Determine the (x, y) coordinate at the center of the cell enclosing the given text.  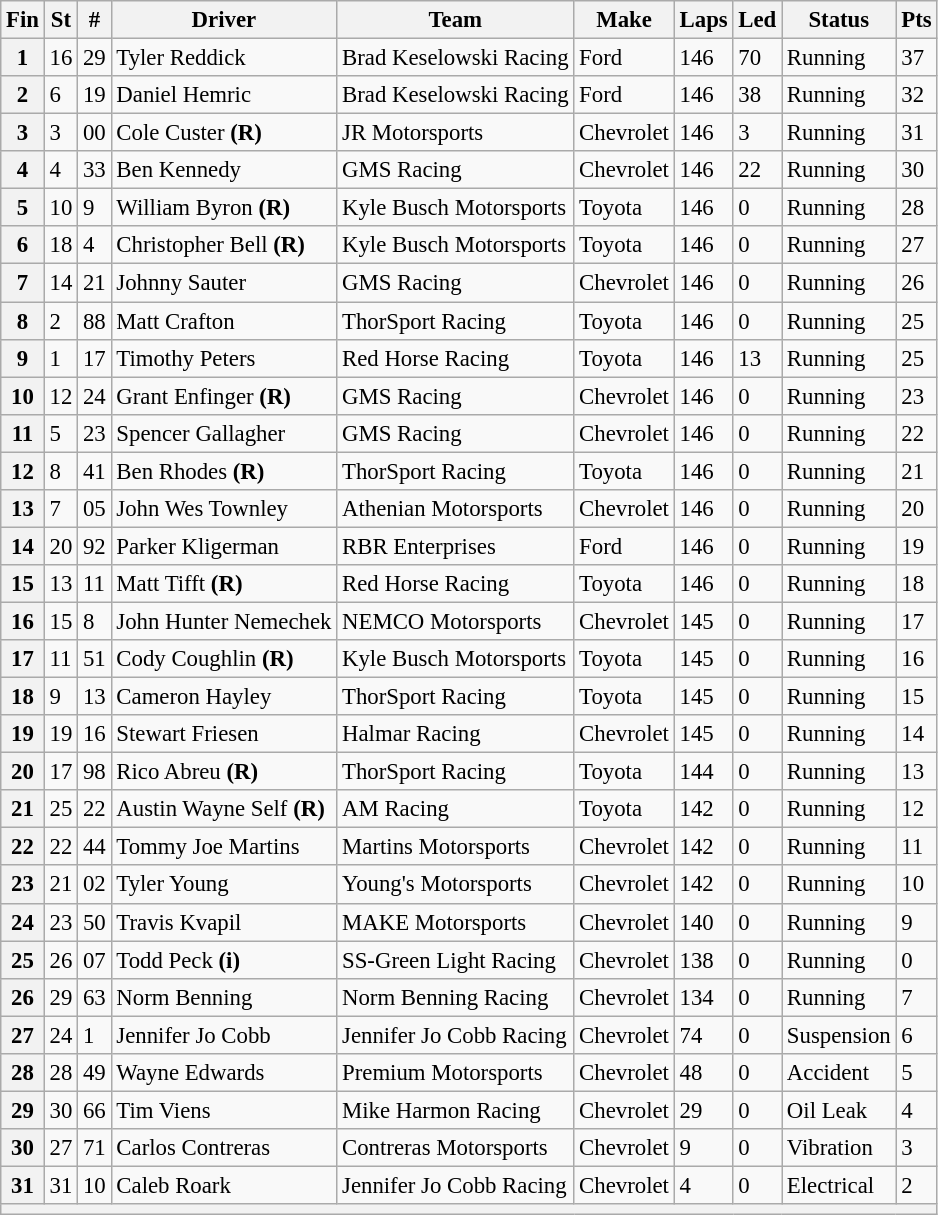
Make (624, 20)
Parker Kligerman (224, 546)
00 (94, 133)
98 (94, 772)
Grant Enfinger (R) (224, 396)
Daniel Hemric (224, 95)
Vibration (839, 1148)
Young's Motorsports (456, 885)
Cameron Hayley (224, 697)
John Hunter Nemechek (224, 621)
44 (94, 847)
49 (94, 1073)
RBR Enterprises (456, 546)
66 (94, 1110)
Martins Motorsports (456, 847)
71 (94, 1148)
Halmar Racing (456, 734)
88 (94, 321)
Stewart Friesen (224, 734)
Travis Kvapil (224, 922)
Ben Rhodes (R) (224, 471)
Led (758, 20)
134 (704, 997)
St (60, 20)
Tim Viens (224, 1110)
Rico Abreu (R) (224, 772)
Spencer Gallagher (224, 433)
Mike Harmon Racing (456, 1110)
MAKE Motorsports (456, 922)
Matt Tifft (R) (224, 584)
Status (839, 20)
Contreras Motorsports (456, 1148)
Cody Coughlin (R) (224, 659)
33 (94, 170)
Ben Kennedy (224, 170)
07 (94, 960)
Jennifer Jo Cobb (224, 1035)
SS-Green Light Racing (456, 960)
Suspension (839, 1035)
Christopher Bell (R) (224, 245)
Todd Peck (i) (224, 960)
Tyler Young (224, 885)
32 (916, 95)
Laps (704, 20)
140 (704, 922)
37 (916, 58)
50 (94, 922)
Timothy Peters (224, 358)
41 (94, 471)
Austin Wayne Self (R) (224, 809)
Oil Leak (839, 1110)
Premium Motorsports (456, 1073)
Matt Crafton (224, 321)
74 (704, 1035)
NEMCO Motorsports (456, 621)
48 (704, 1073)
Norm Benning Racing (456, 997)
Wayne Edwards (224, 1073)
38 (758, 95)
92 (94, 546)
John Wes Townley (224, 509)
AM Racing (456, 809)
JR Motorsports (456, 133)
138 (704, 960)
05 (94, 509)
Fin (23, 20)
51 (94, 659)
Team (456, 20)
Athenian Motorsports (456, 509)
Tommy Joe Martins (224, 847)
Norm Benning (224, 997)
Cole Custer (R) (224, 133)
Johnny Sauter (224, 283)
Carlos Contreras (224, 1148)
144 (704, 772)
Pts (916, 20)
63 (94, 997)
02 (94, 885)
70 (758, 58)
Tyler Reddick (224, 58)
Electrical (839, 1185)
# (94, 20)
Accident (839, 1073)
Caleb Roark (224, 1185)
William Byron (R) (224, 208)
Driver (224, 20)
